Identify which cell holds the provided text, then report its [x, y] central coordinate. 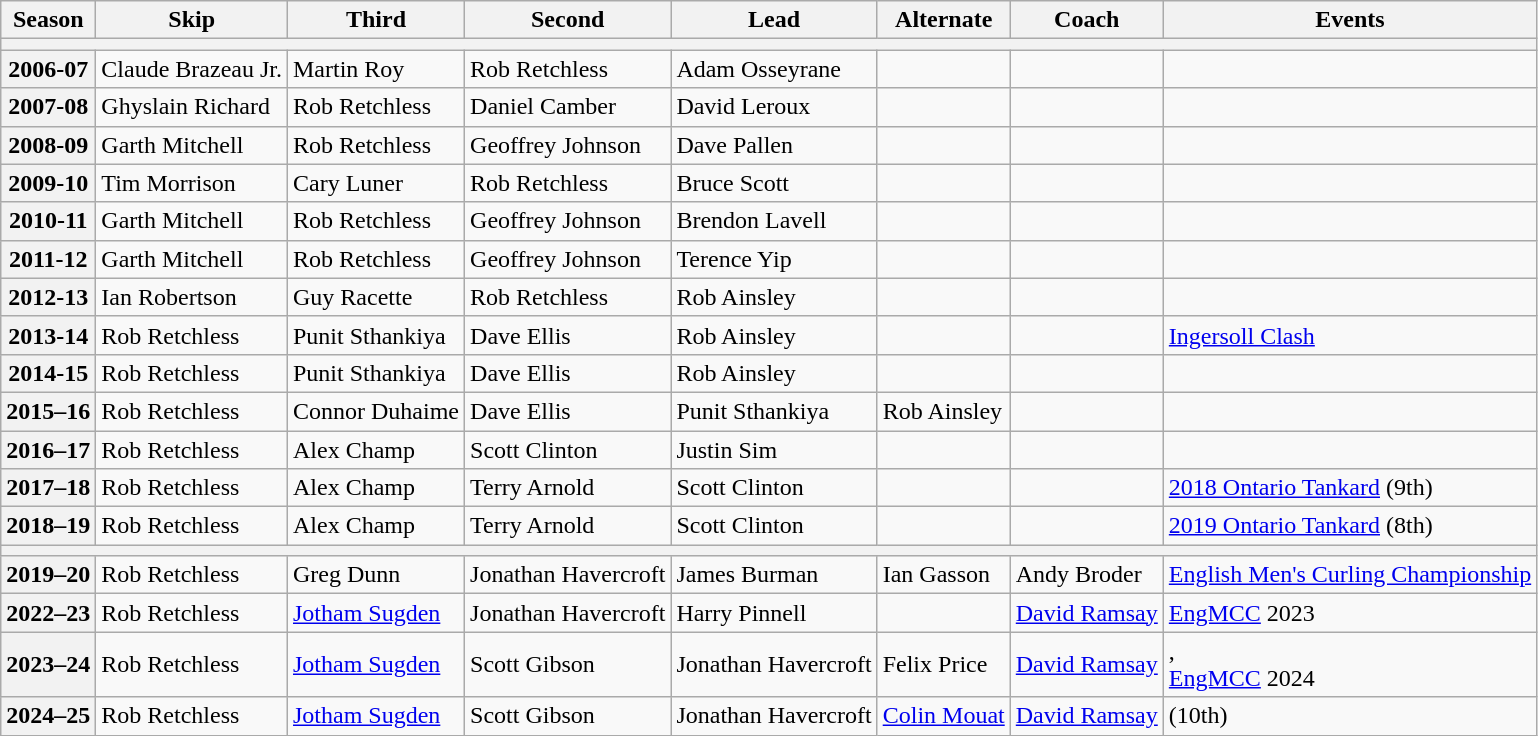
,EngMCC 2024 [1350, 664]
Third [376, 20]
2011-12 [48, 259]
Connor Duhaime [376, 411]
2013-14 [48, 335]
Harry Pinnell [774, 613]
Justin Sim [774, 449]
Dave Pallen [774, 145]
2017–18 [48, 488]
Ingersoll Clash [1350, 335]
Lead [774, 20]
2009-10 [48, 183]
Cary Luner [376, 183]
2018–19 [48, 526]
Terence Yip [774, 259]
2015–16 [48, 411]
2016–17 [48, 449]
Claude Brazeau Jr. [192, 69]
Ian Robertson [192, 297]
2018 Ontario Tankard (9th) [1350, 488]
2010-11 [48, 221]
Alternate [944, 20]
James Burman [774, 575]
Season [48, 20]
Skip [192, 20]
Colin Mouat [944, 716]
Brendon Lavell [774, 221]
Second [568, 20]
2024–25 [48, 716]
Events [1350, 20]
2019–20 [48, 575]
2022–23 [48, 613]
Guy Racette [376, 297]
Ghyslain Richard [192, 107]
Greg Dunn [376, 575]
Tim Morrison [192, 183]
Bruce Scott [774, 183]
Daniel Camber [568, 107]
Ian Gasson [944, 575]
Adam Osseyrane [774, 69]
2014-15 [48, 373]
2007-08 [48, 107]
2012-13 [48, 297]
Coach [1086, 20]
EngMCC 2023 [1350, 613]
English Men's Curling Championship [1350, 575]
2008-09 [48, 145]
2019 Ontario Tankard (8th) [1350, 526]
2006-07 [48, 69]
(10th) [1350, 716]
Andy Broder [1086, 575]
David Leroux [774, 107]
Martin Roy [376, 69]
Felix Price [944, 664]
2023–24 [48, 664]
